Return the [x, y] coordinate for the center point of the cell that contains the specified text.  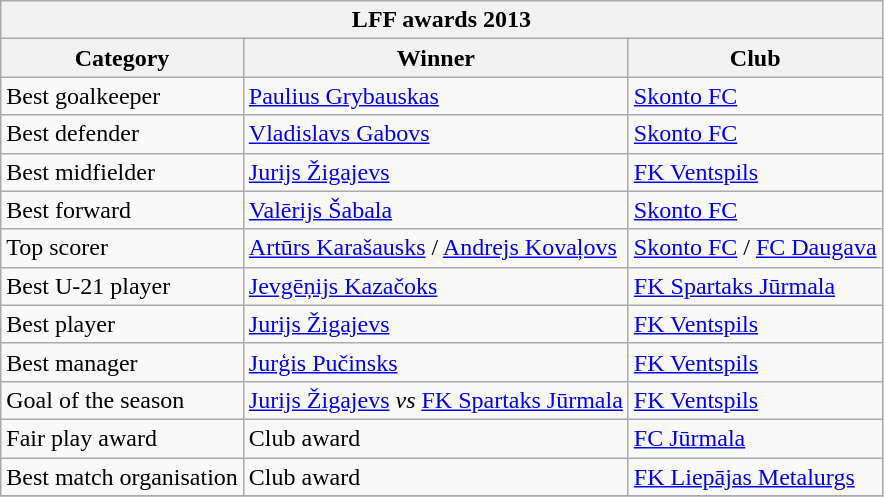
Artūrs Karašausks / Andrejs Kovaļovs [436, 248]
Jurijs Žigajevs vs FK Spartaks Jūrmala [436, 400]
Best match organisation [122, 477]
Best defender [122, 134]
Goal of the season [122, 400]
Paulius Grybauskas [436, 96]
Best forward [122, 210]
Top scorer [122, 248]
FK Liepājas Metalurgs [755, 477]
FC Jūrmala [755, 438]
Jurģis Pučinsks [436, 362]
Club [755, 58]
Skonto FC / FC Daugava [755, 248]
Best goalkeeper [122, 96]
Best U-21 player [122, 286]
Vladislavs Gabovs [436, 134]
Best midfielder [122, 172]
FK Spartaks Jūrmala [755, 286]
Best player [122, 324]
Category [122, 58]
Winner [436, 58]
LFF awards 2013 [442, 20]
Best manager [122, 362]
Jevgēņijs Kazačoks [436, 286]
Valērijs Šabala [436, 210]
Fair play award [122, 438]
